Find where the given text appears and provide that cell's center as [X, Y] coordinate. 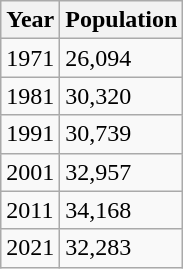
2011 [30, 210]
32,283 [122, 248]
30,320 [122, 96]
1991 [30, 134]
1971 [30, 58]
32,957 [122, 172]
Population [122, 20]
30,739 [122, 134]
2021 [30, 248]
34,168 [122, 210]
26,094 [122, 58]
Year [30, 20]
1981 [30, 96]
2001 [30, 172]
